Find where the given text appears and provide that cell's center as (x, y) coordinate. 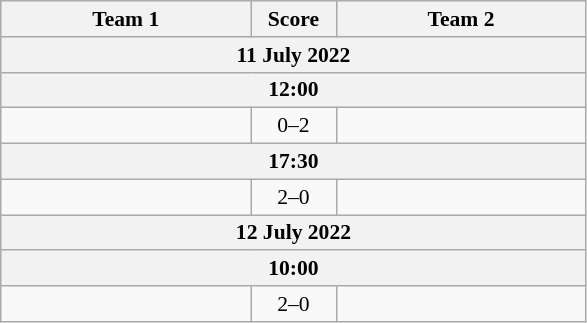
12:00 (294, 90)
11 July 2022 (294, 55)
10:00 (294, 269)
12 July 2022 (294, 233)
0–2 (294, 126)
17:30 (294, 162)
Team 1 (126, 19)
Team 2 (461, 19)
Score (294, 19)
